Locate the cell with the specified text and output its (X, Y) center coordinate. 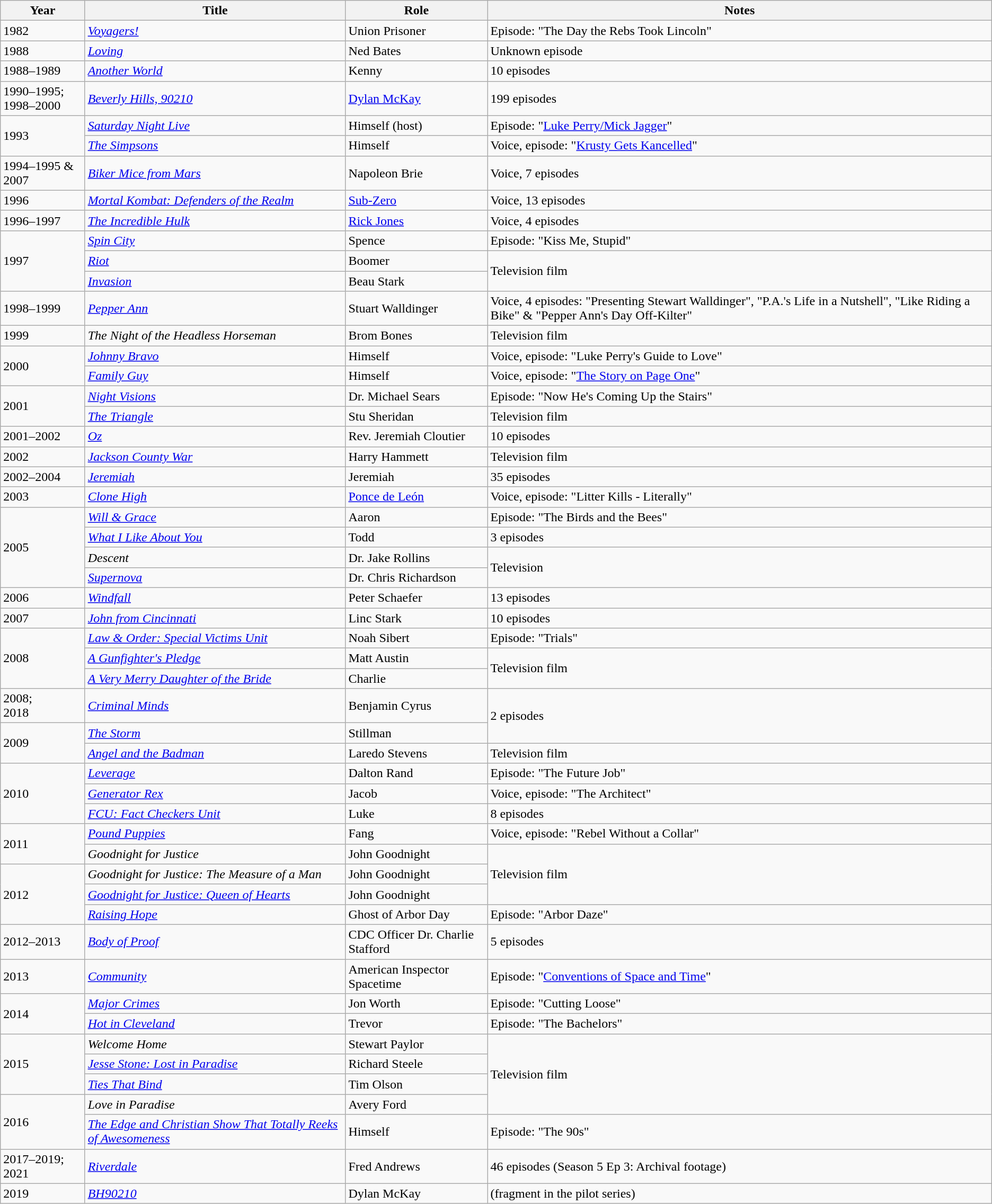
Dr. Jake Rollins (417, 557)
Rick Jones (417, 220)
Notes (740, 11)
CDC Officer Dr. Charlie Stafford (417, 942)
Voice, episode: "Luke Perry's Guide to Love" (740, 356)
2002 (42, 457)
Law & Order: Special Victims Unit (215, 638)
Brom Bones (417, 336)
The Triangle (215, 416)
2001–2002 (42, 436)
2 episodes (740, 716)
2014 (42, 1014)
8 episodes (740, 814)
Pepper Ann (215, 308)
Luke (417, 814)
Peter Schaefer (417, 597)
Tim Olson (417, 1084)
A Gunfighter's Pledge (215, 658)
What I Like About You (215, 537)
Role (417, 11)
Television (740, 567)
2000 (42, 366)
2019 (42, 1193)
Episode: "Luke Perry/Mick Jagger" (740, 126)
Saturday Night Live (215, 126)
Dr. Chris Richardson (417, 577)
Night Visions (215, 396)
Richard Steele (417, 1064)
5 episodes (740, 942)
Todd (417, 537)
Stuart Walldinger (417, 308)
1990–1995;1998–2000 (42, 99)
1999 (42, 336)
Stewart Paylor (417, 1044)
Beverly Hills, 90210 (215, 99)
The Incredible Hulk (215, 220)
1988–1989 (42, 71)
Voice, episode: "The Story on Page One" (740, 376)
Ned Bates (417, 51)
Generator Rex (215, 793)
13 episodes (740, 597)
1993 (42, 136)
Body of Proof (215, 942)
Supernova (215, 577)
Another World (215, 71)
Episode: "The Birds and the Bees" (740, 517)
1996 (42, 200)
Unknown episode (740, 51)
Johnny Bravo (215, 356)
Dalton Rand (417, 773)
American Inspector Spacetime (417, 976)
35 episodes (740, 477)
Episode: "Cutting Loose" (740, 1004)
Stu Sheridan (417, 416)
2001 (42, 406)
2006 (42, 597)
Criminal Minds (215, 706)
Goodnight for Justice (215, 854)
Sub-Zero (417, 200)
Biker Mice from Mars (215, 173)
Riverdale (215, 1166)
Year (42, 11)
Linc Stark (417, 618)
Voyagers! (215, 31)
Voice, episode: "Litter Kills - Literally" (740, 497)
Episode: "The Day the Rebs Took Lincoln" (740, 31)
Beau Stark (417, 281)
1997 (42, 261)
Episode: "Trials" (740, 638)
Ghost of Arbor Day (417, 914)
Community (215, 976)
Descent (215, 557)
Trevor (417, 1024)
Dr. Michael Sears (417, 396)
Napoleon Brie (417, 173)
Major Crimes (215, 1004)
Episode: "Kiss Me, Stupid" (740, 240)
The Edge and Christian Show That Totally Reeks of Awesomeness (215, 1131)
Leverage (215, 773)
Noah Sibert (417, 638)
Episode: "The Future Job" (740, 773)
1994–1995 & 2007 (42, 173)
1998–1999 (42, 308)
Episode: "The Bachelors" (740, 1024)
The Simpsons (215, 146)
Invasion (215, 281)
Laredo Stevens (417, 753)
Boomer (417, 261)
Voice, 4 episodes: "Presenting Stewart Walldinger", "P.A.'s Life in a Nutshell", "Like Riding a Bike" & "Pepper Ann's Day Off-Kilter" (740, 308)
Mortal Kombat: Defenders of the Realm (215, 200)
2008;2018 (42, 706)
Goodnight for Justice: The Measure of a Man (215, 874)
2016 (42, 1122)
2007 (42, 618)
2011 (42, 844)
Ponce de León (417, 497)
Goodnight for Justice: Queen of Hearts (215, 894)
Family Guy (215, 376)
1996–1997 (42, 220)
3 episodes (740, 537)
2005 (42, 547)
Episode: "Conventions of Space and Time" (740, 976)
2003 (42, 497)
1982 (42, 31)
Clone High (215, 497)
Stillman (417, 733)
2010 (42, 793)
Voice, episode: "The Architect" (740, 793)
Benjamin Cyrus (417, 706)
Matt Austin (417, 658)
Himself (host) (417, 126)
Riot (215, 261)
Rev. Jeremiah Cloutier (417, 436)
John from Cincinnati (215, 618)
BH90210 (215, 1193)
Union Prisoner (417, 31)
Love in Paradise (215, 1104)
The Storm (215, 733)
Episode: "Arbor Daze" (740, 914)
Voice, 4 episodes (740, 220)
Angel and the Badman (215, 753)
Voice, episode: "Krusty Gets Kancelled" (740, 146)
Will & Grace (215, 517)
Fred Andrews (417, 1166)
2015 (42, 1064)
Episode: "The 90s" (740, 1131)
Raising Hope (215, 914)
Episode: "Now He's Coming Up the Stairs" (740, 396)
Jacob (417, 793)
Voice, 13 episodes (740, 200)
Spin City (215, 240)
(fragment in the pilot series) (740, 1193)
199 episodes (740, 99)
2012–2013 (42, 942)
Title (215, 11)
Loving (215, 51)
Harry Hammett (417, 457)
46 episodes (Season 5 Ep 3: Archival footage) (740, 1166)
Avery Ford (417, 1104)
2002–2004 (42, 477)
2008 (42, 658)
Ties That Bind (215, 1084)
Voice, 7 episodes (740, 173)
Jackson County War (215, 457)
2017–2019; 2021 (42, 1166)
Oz (215, 436)
2013 (42, 976)
Jesse Stone: Lost in Paradise (215, 1064)
Charlie (417, 679)
A Very Merry Daughter of the Bride (215, 679)
Fang (417, 834)
2012 (42, 894)
Jon Worth (417, 1004)
Welcome Home (215, 1044)
1988 (42, 51)
Spence (417, 240)
Hot in Cleveland (215, 1024)
FCU: Fact Checkers Unit (215, 814)
The Night of the Headless Horseman (215, 336)
2009 (42, 743)
Windfall (215, 597)
Aaron (417, 517)
Voice, episode: "Rebel Without a Collar" (740, 834)
Pound Puppies (215, 834)
Kenny (417, 71)
